For the text-containing cell, return its midpoint in (X, Y) coordinate format. 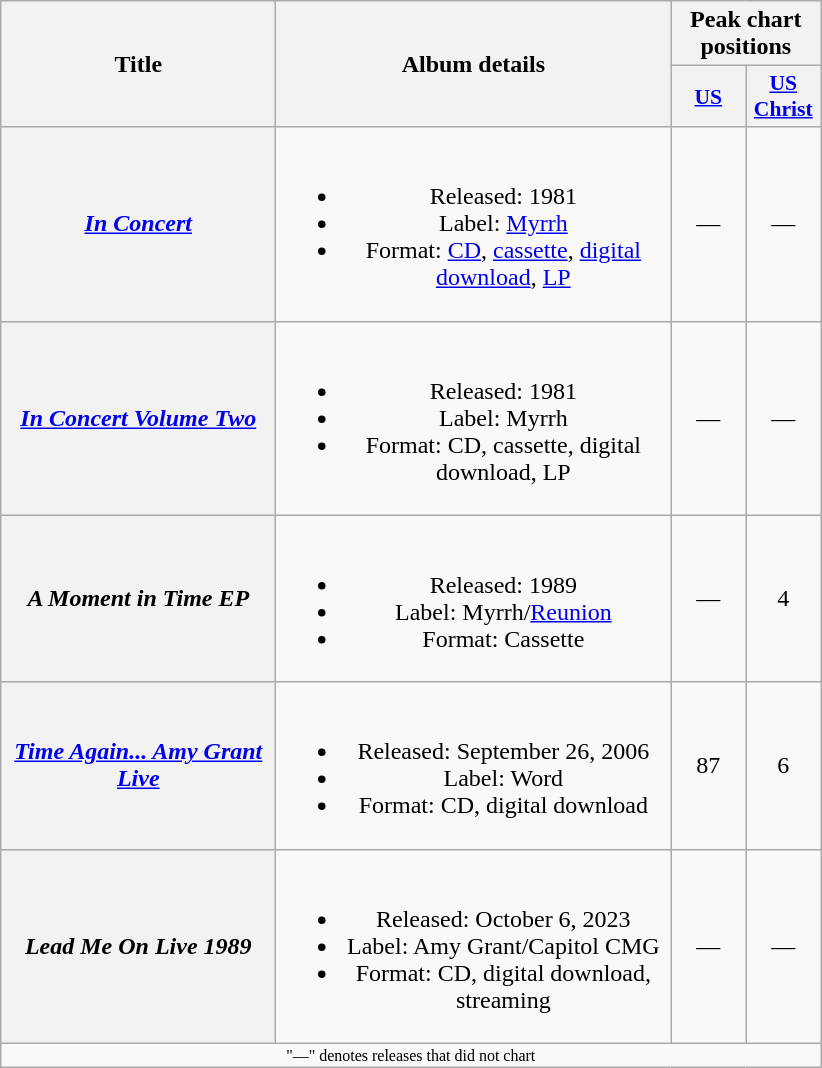
In Concert Volume Two (138, 418)
Lead Me On Live 1989 (138, 946)
In Concert (138, 224)
US (708, 96)
Released: September 26, 2006Label: WordFormat: CD, digital download (474, 766)
Album details (474, 64)
Peak chart positions (746, 34)
Released: 1989Label: Myrrh/ReunionFormat: Cassette (474, 598)
87 (708, 766)
USChrist (784, 96)
Time Again... Amy Grant Live (138, 766)
6 (784, 766)
A Moment in Time EP (138, 598)
4 (784, 598)
Released: October 6, 2023Label: Amy Grant/Capitol CMGFormat: CD, digital download, streaming (474, 946)
Title (138, 64)
"—" denotes releases that did not chart (411, 1055)
